Output the [X, Y] coordinate of the center of the cell containing the given text.  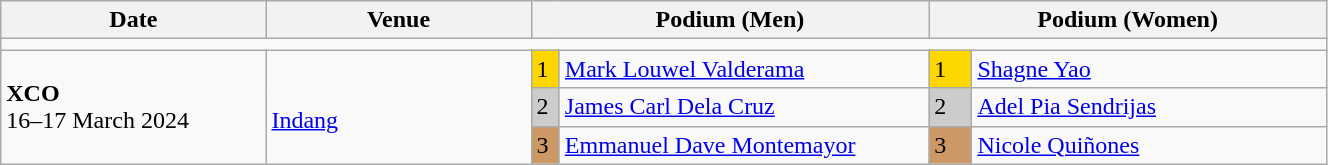
Date [134, 20]
Nicole Quiñones [1150, 145]
Indang [398, 107]
Podium (Women) [1128, 20]
Mark Louwel Valderama [744, 69]
XCO 16–17 March 2024 [134, 107]
James Carl Dela Cruz [744, 107]
Shagne Yao [1150, 69]
Podium (Men) [730, 20]
Adel Pia Sendrijas [1150, 107]
Emmanuel Dave Montemayor [744, 145]
Venue [398, 20]
